For the text-containing cell, return its midpoint in (X, Y) coordinate format. 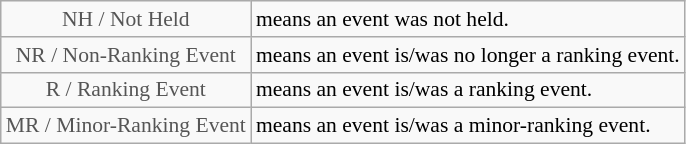
NR / Non-Ranking Event (126, 55)
MR / Minor-Ranking Event (126, 126)
NH / Not Held (126, 19)
means an event is/was a minor-ranking event. (468, 126)
means an event is/was a ranking event. (468, 90)
means an event was not held. (468, 19)
R / Ranking Event (126, 90)
means an event is/was no longer a ranking event. (468, 55)
